Identify which cell holds the provided text, then report its [X, Y] central coordinate. 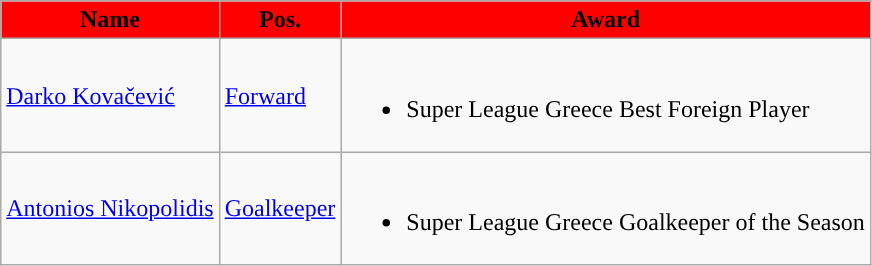
Award [606, 20]
Pos. [280, 20]
Darko Kovačević [110, 96]
Super League Greece Best Foreign Player [606, 96]
Antonios Nikopolidis [110, 208]
Super League Greece Goalkeeper of the Season [606, 208]
Name [110, 20]
Goalkeeper [280, 208]
Forward [280, 96]
